Search for the cell housing the specified text and yield its [x, y] center coordinate. 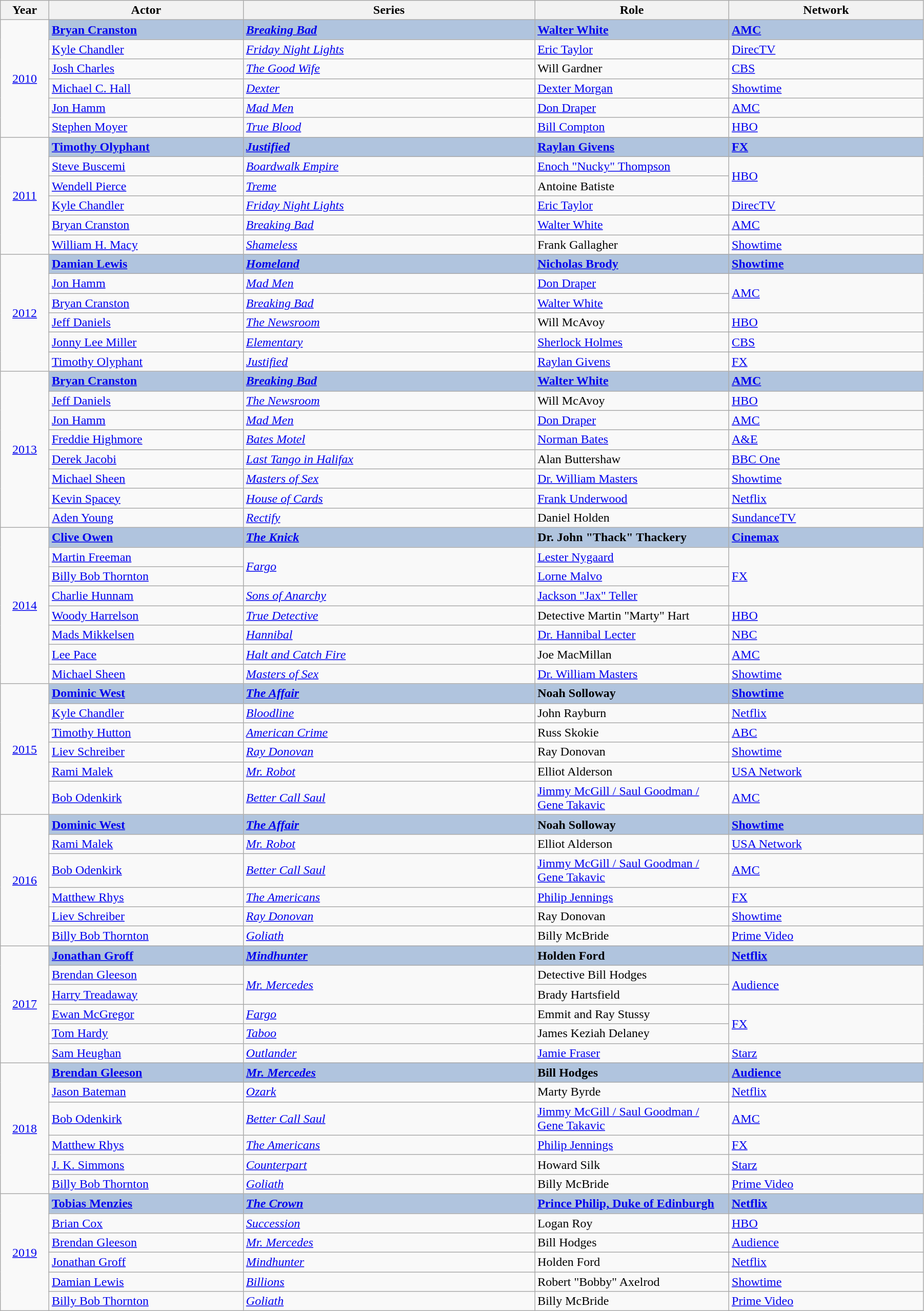
American Crime [389, 732]
Howard Silk [632, 1164]
Mads Mikkelsen [146, 635]
John Rayburn [632, 713]
Aden Young [146, 518]
Woody Harrelson [146, 615]
Emmit and Ray Stussy [632, 1014]
2018 [25, 1128]
Sherlock Holmes [632, 342]
Shameless [389, 245]
True Detective [389, 615]
Harry Treadaway [146, 995]
Norman Bates [632, 440]
The Knick [389, 537]
Taboo [389, 1034]
Billions [389, 1282]
Dexter Morgan [632, 88]
Sam Heughan [146, 1053]
Bill Compton [632, 127]
2016 [25, 880]
2013 [25, 449]
Kevin Spacey [146, 498]
BBC One [827, 459]
Jackson "Jax" Teller [632, 596]
Wendell Pierce [146, 186]
Counterpart [389, 1164]
Charlie Hunnam [146, 596]
Clive Owen [146, 537]
Actor [146, 10]
Lorne Malvo [632, 577]
Halt and Catch Fire [389, 654]
James Keziah Delaney [632, 1034]
Marty Byrde [632, 1092]
Jason Bateman [146, 1092]
Enoch "Nucky" Thompson [632, 166]
Josh Charles [146, 69]
Lester Nygaard [632, 557]
Jamie Fraser [632, 1053]
Hannibal [389, 635]
Joe MacMillan [632, 654]
Martin Freeman [146, 557]
Bloodline [389, 713]
ABC [827, 732]
Brian Cox [146, 1223]
J. K. Simmons [146, 1164]
Ozark [389, 1092]
True Blood [389, 127]
Detective Bill Hodges [632, 975]
2010 [25, 78]
Steve Buscemi [146, 166]
Boardwalk Empire [389, 166]
Series [389, 10]
2012 [25, 313]
The Crown [389, 1203]
Treme [389, 186]
Russ Skokie [632, 732]
Michael C. Hall [146, 88]
Dr. John "Thack" Thackery [632, 537]
Tobias Menzies [146, 1203]
Lee Pace [146, 654]
Role [632, 10]
The Good Wife [389, 69]
Rectify [389, 518]
A&E [827, 440]
Dexter [389, 88]
Frank Underwood [632, 498]
Will Gardner [632, 69]
Prince Philip, Duke of Edinburgh [632, 1203]
2015 [25, 749]
Derek Jacobi [146, 459]
Brady Hartsfield [632, 995]
Detective Martin "Marty" Hart [632, 615]
Frank Gallagher [632, 245]
2011 [25, 195]
Jonny Lee Miller [146, 342]
Logan Roy [632, 1223]
Freddie Highmore [146, 440]
Year [25, 10]
William H. Macy [146, 245]
Cinemax [827, 537]
Dr. Hannibal Lecter [632, 635]
Robert "Bobby" Axelrod [632, 1282]
Tom Hardy [146, 1034]
NBC [827, 635]
2017 [25, 1004]
SundanceTV [827, 518]
Succession [389, 1223]
Stephen Moyer [146, 127]
Ewan McGregor [146, 1014]
Elementary [389, 342]
Alan Buttershaw [632, 459]
Nicholas Brody [632, 264]
Antoine Batiste [632, 186]
Last Tango in Halifax [389, 459]
Network [827, 10]
2019 [25, 1252]
2014 [25, 605]
Sons of Anarchy [389, 596]
Daniel Holden [632, 518]
Bates Motel [389, 440]
House of Cards [389, 498]
Homeland [389, 264]
Outlander [389, 1053]
Timothy Hutton [146, 732]
